Capture the cell that displays the provided text and extract its (X, Y) central coordinate. 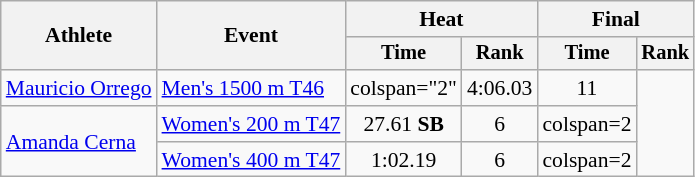
4:06.03 (500, 88)
Final (616, 19)
Women's 200 m T47 (252, 124)
6 (500, 124)
colspan=2 (586, 124)
Event (252, 36)
Heat (441, 19)
11 (586, 88)
colspan="2" (404, 88)
Mauricio Orrego (79, 88)
27.61 SB (404, 124)
Athlete (79, 36)
Amanda Cerna (79, 142)
Men's 1500 m T46 (252, 88)
